For the text-containing cell, return its midpoint in [X, Y] coordinate format. 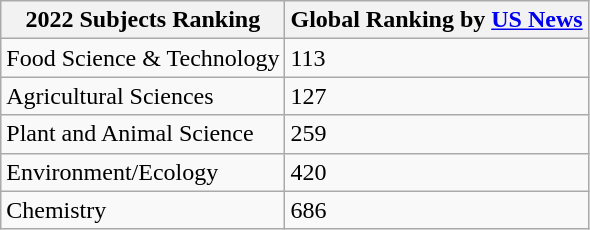
Chemistry [143, 210]
127 [436, 96]
Food Science & Technology [143, 58]
Agricultural Sciences [143, 96]
113 [436, 58]
Plant and Animal Science [143, 134]
Environment/Ecology [143, 172]
420 [436, 172]
686 [436, 210]
2022 Subjects Ranking [143, 20]
Global Ranking by US News [436, 20]
259 [436, 134]
